Find where the given text appears and provide that cell's center as (x, y) coordinate. 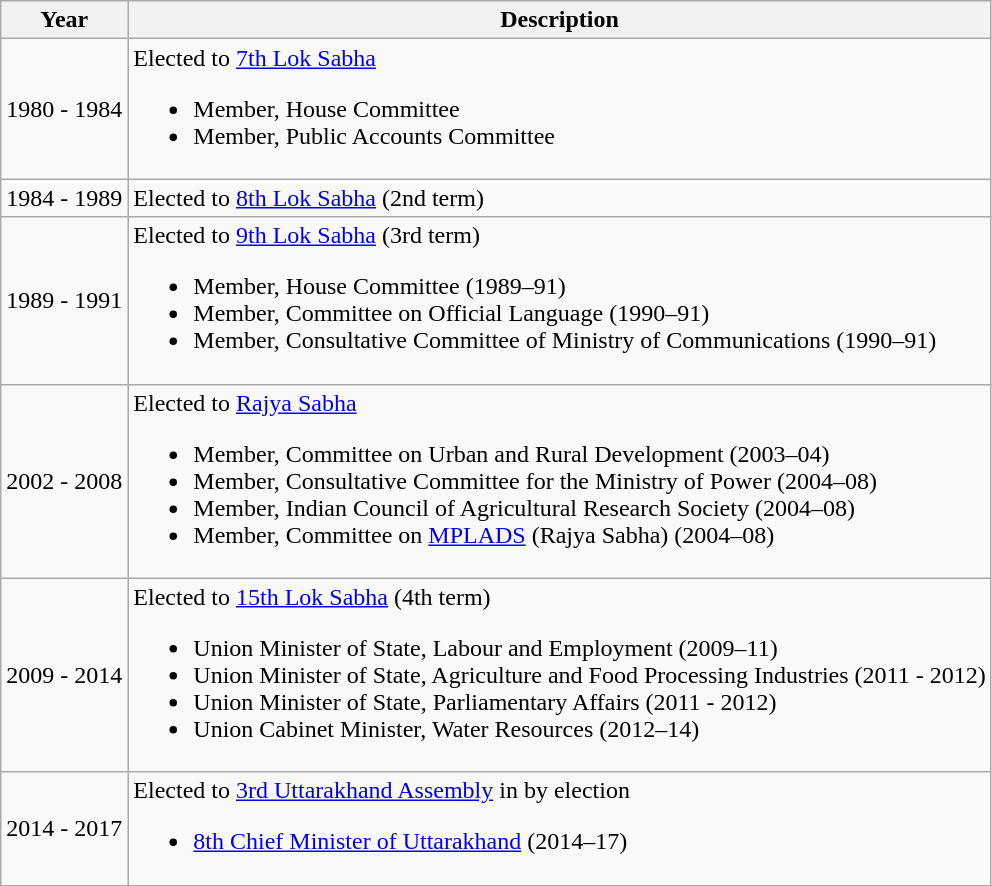
2014 - 2017 (64, 828)
1984 - 1989 (64, 198)
2002 - 2008 (64, 481)
1989 - 1991 (64, 300)
2009 - 2014 (64, 675)
1980 - 1984 (64, 109)
Elected to 7th Lok SabhaMember, House CommitteeMember, Public Accounts Committee (560, 109)
Year (64, 20)
Elected to 3rd Uttarakhand Assembly in by election8th Chief Minister of Uttarakhand (2014–17) (560, 828)
Elected to 8th Lok Sabha (2nd term) (560, 198)
Description (560, 20)
